Scan for the cell matching the given text and deliver its (X, Y) coordinate at center. 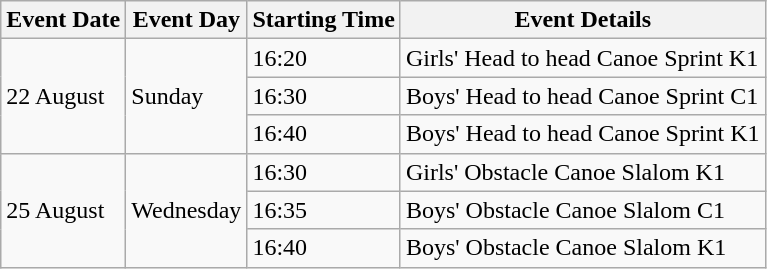
Boys' Head to head Canoe Sprint K1 (582, 134)
Boys' Obstacle Canoe Slalom K1 (582, 248)
16:20 (324, 58)
Event Details (582, 20)
Wednesday (186, 210)
Boys' Head to head Canoe Sprint C1 (582, 96)
22 August (64, 96)
Event Date (64, 20)
Girls' Obstacle Canoe Slalom K1 (582, 172)
Event Day (186, 20)
16:35 (324, 210)
Boys' Obstacle Canoe Slalom C1 (582, 210)
Sunday (186, 96)
Girls' Head to head Canoe Sprint K1 (582, 58)
25 August (64, 210)
Starting Time (324, 20)
